Locate the cell with the specified text and output its [x, y] center coordinate. 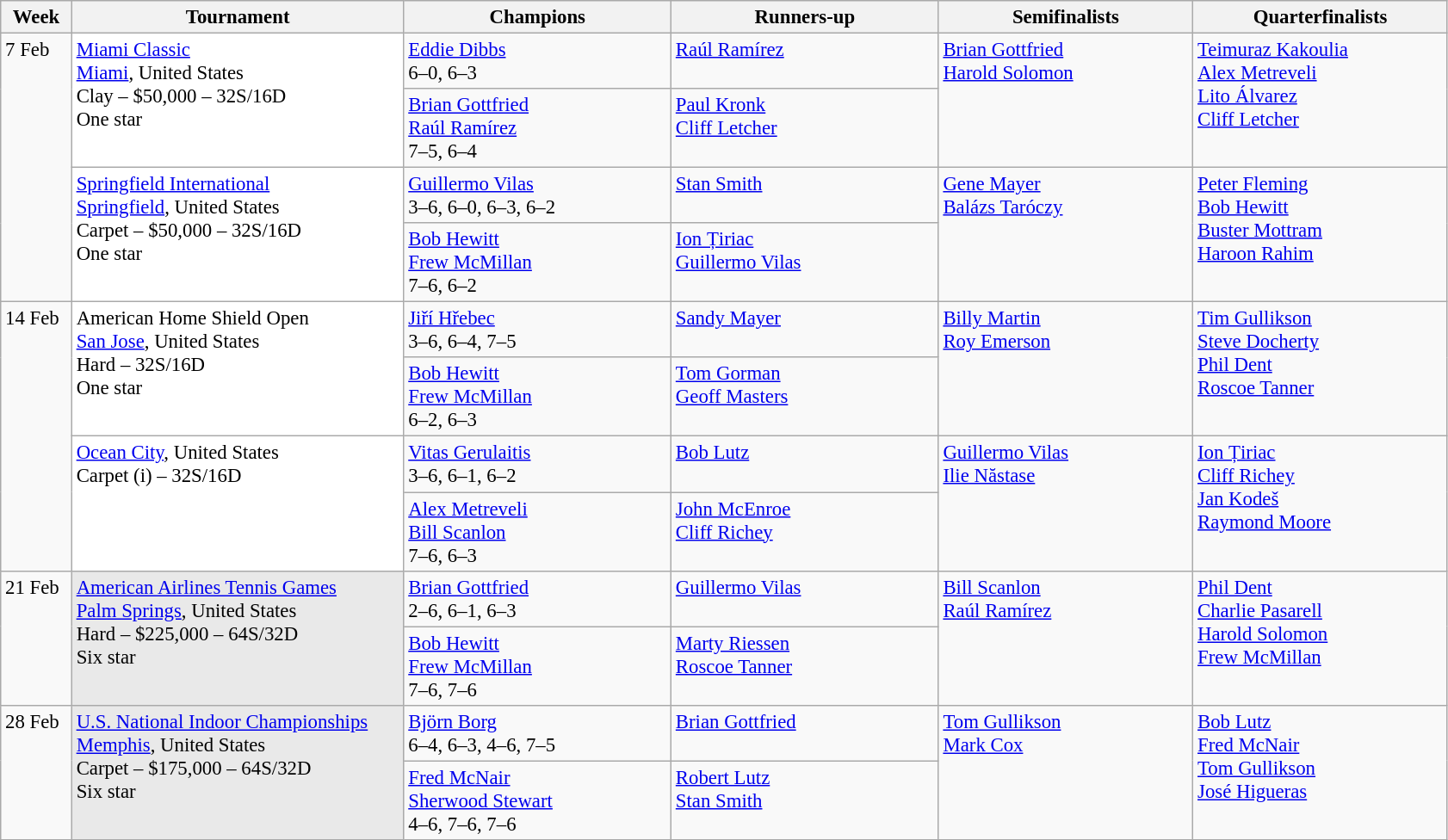
Teimuraz Kakoulia Alex Metreveli Lito Álvarez Cliff Letcher [1321, 101]
Björn Borg 6–4, 6–3, 4–6, 7–5 [537, 733]
Week [36, 17]
Phil Dent Charlie Pasarell Harold Solomon Frew McMillan [1321, 638]
Runners-up [806, 17]
Ion Țiriac Guillermo Vilas [806, 262]
Robert Lutz Stan Smith [806, 800]
Ocean City, United States Carpet (i) – 32S/16D [238, 503]
Gene Mayer Balázs Taróczy [1066, 235]
Bob Hewitt Frew McMillan 7–6, 7–6 [537, 666]
Semifinalists [1066, 17]
Tim Gullikson Steve Docherty Phil Dent Roscoe Tanner [1321, 369]
Brian Gottfried Harold Solomon [1066, 101]
Eddie Dibbs 6–0, 6–3 [537, 62]
Champions [537, 17]
21 Feb [36, 638]
Tournament [238, 17]
Brian Gottfried [806, 733]
Raúl Ramírez [806, 62]
Stan Smith [806, 196]
Guillermo Vilas [806, 599]
Bill Scanlon Raúl Ramírez [1066, 638]
Quarterfinalists [1321, 17]
U.S. National Indoor Championships Memphis, United States Carpet – $175,000 – 64S/32D Six star [238, 772]
Brian Gottfried 2–6, 6–1, 6–3 [537, 599]
Marty Riessen Roscoe Tanner [806, 666]
Jiří Hřebec 3–6, 6–4, 7–5 [537, 330]
Bob Hewitt Frew McMillan 6–2, 6–3 [537, 398]
28 Feb [36, 772]
American Airlines Tennis Games Palm Springs, United States Hard – $225,000 – 64S/32D Six star [238, 638]
Guillermo Vilas 3–6, 6–0, 6–3, 6–2 [537, 196]
Bob Hewitt Frew McMillan 7–6, 6–2 [537, 262]
Tom Gorman Geoff Masters [806, 398]
Springfield International Springfield, United States Carpet – $50,000 – 32S/16D One star [238, 235]
Sandy Mayer [806, 330]
Guillermo Vilas Ilie Năstase [1066, 503]
14 Feb [36, 436]
7 Feb [36, 168]
Bob Lutz [806, 465]
Bob Lutz Fred McNair Tom Gullikson José Higueras [1321, 772]
Miami Classic Miami, United States Clay – $50,000 – 32S/16D One star [238, 101]
John McEnroe Cliff Richey [806, 532]
Brian Gottfried Raúl Ramírez 7–5, 6–4 [537, 128]
Ion Țiriac Cliff Richey Jan Kodeš Raymond Moore [1321, 503]
Alex Metreveli Bill Scanlon 7–6, 6–3 [537, 532]
Fred McNair Sherwood Stewart 4–6, 7–6, 7–6 [537, 800]
American Home Shield Open San Jose, United States Hard – 32S/16D One star [238, 369]
Tom Gullikson Mark Cox [1066, 772]
Billy Martin Roy Emerson [1066, 369]
Vitas Gerulaitis 3–6, 6–1, 6–2 [537, 465]
Peter Fleming Bob Hewitt Buster Mottram Haroon Rahim [1321, 235]
Paul Kronk Cliff Letcher [806, 128]
